Locate the cell with the specified text and output its [x, y] center coordinate. 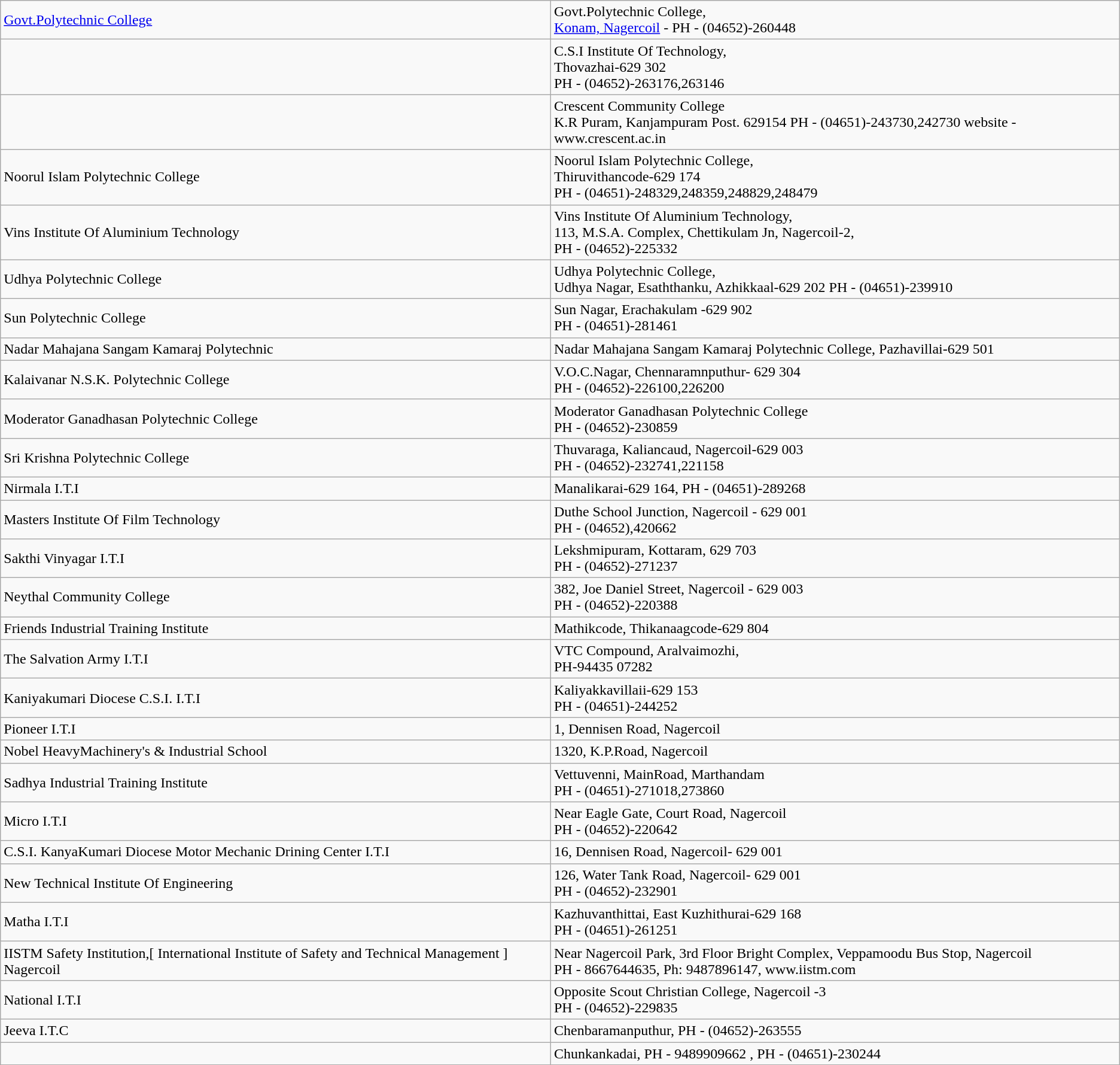
Near Nagercoil Park, 3rd Floor Bright Complex, Veppamoodu Bus Stop, NagercoilPH - 8667644635, Ph: 9487896147, www.iistm.com [835, 961]
Vins Institute Of Aluminium Technology,113, M.S.A. Complex, Chettikulam Jn, Nagercoil-2,PH - (04652)-225332 [835, 232]
Near Eagle Gate, Court Road, NagercoilPH - (04652)-220642 [835, 821]
C.S.I. KanyaKumari Diocese Motor Mechanic Drining Center I.T.I [276, 852]
The Salvation Army I.T.I [276, 659]
IISTM Safety Institution,[ International Institute of Safety and Technical Management ] Nagercoil [276, 961]
126, Water Tank Road, Nagercoil- 629 001PH - (04652)-232901 [835, 883]
Opposite Scout Christian College, Nagercoil -3PH - (04652)-229835 [835, 999]
Matha I.T.I [276, 921]
Kalaivanar N.S.K. Polytechnic College [276, 379]
Vettuvenni, MainRoad, MarthandamPH - (04651)-271018,273860 [835, 783]
V.O.C.Nagar, Chennaramnputhur- 629 304PH - (04652)-226100,226200 [835, 379]
Kazhuvanthittai, East Kuzhithurai-629 168PH - (04651)-261251 [835, 921]
New Technical Institute Of Engineering [276, 883]
382, Joe Daniel Street, Nagercoil - 629 003PH - (04652)-220388 [835, 597]
Thuvaraga, Kaliancaud, Nagercoil-629 003PH - (04652)-232741,221158 [835, 457]
Moderator Ganadhasan Polytechnic College [276, 419]
Neythal Community College [276, 597]
1, Dennisen Road, Nagercoil [835, 729]
National I.T.I [276, 999]
Crescent Community CollegeK.R Puram, Kanjampuram Post. 629154 PH - (04651)-243730,242730 website - www.crescent.ac.in [835, 122]
Mathikcode, Thikanaagcode-629 804 [835, 628]
Noorul Islam Polytechnic College [276, 177]
Sun Polytechnic College [276, 318]
Sri Krishna Polytechnic College [276, 457]
Lekshmipuram, Kottaram, 629 703PH - (04652)-271237 [835, 559]
Sadhya Industrial Training Institute [276, 783]
Masters Institute Of Film Technology [276, 519]
Chenbaramanputhur, PH - (04652)-263555 [835, 1030]
Jeeva I.T.C [276, 1030]
Moderator Ganadhasan Polytechnic CollegePH - (04652)-230859 [835, 419]
Duthe School Junction, Nagercoil - 629 001PH - (04652),420662 [835, 519]
Udhya Polytechnic College [276, 279]
Nadar Mahajana Sangam Kamaraj Polytechnic College, Pazhavillai-629 501 [835, 349]
Manalikarai-629 164, PH - (04651)-289268 [835, 488]
Udhya Polytechnic College,Udhya Nagar, Esaththanku, Azhikkaal-629 202 PH - (04651)-239910 [835, 279]
Vins Institute Of Aluminium Technology [276, 232]
Nirmala I.T.I [276, 488]
Noorul Islam Polytechnic College,Thiruvithancode-629 174PH - (04651)-248329,248359,248829,248479 [835, 177]
Kaniyakumari Diocese C.S.I. I.T.I [276, 698]
Micro I.T.I [276, 821]
Sun Nagar, Erachakulam -629 902PH - (04651)-281461 [835, 318]
16, Dennisen Road, Nagercoil- 629 001 [835, 852]
Pioneer I.T.I [276, 729]
Sakthi Vinyagar I.T.I [276, 559]
Kaliyakkavillaii-629 153PH - (04651)-244252 [835, 698]
Govt.Polytechnic College,Konam, Nagercoil - PH - (04652)-260448 [835, 20]
Govt.Polytechnic College [276, 20]
Nobel HeavyMachinery's & Industrial School [276, 751]
1320, K.P.Road, Nagercoil [835, 751]
C.S.I Institute Of Technology,Thovazhai-629 302PH - (04652)-263176,263146 [835, 67]
Chunkankadai, PH - 9489909662 , PH - (04651)-230244 [835, 1054]
Nadar Mahajana Sangam Kamaraj Polytechnic [276, 349]
VTC Compound, Aralvaimozhi,PH-94435 07282 [835, 659]
Friends Industrial Training Institute [276, 628]
